Extract the (X, Y) coordinate from the center of the cell holding the provided text.  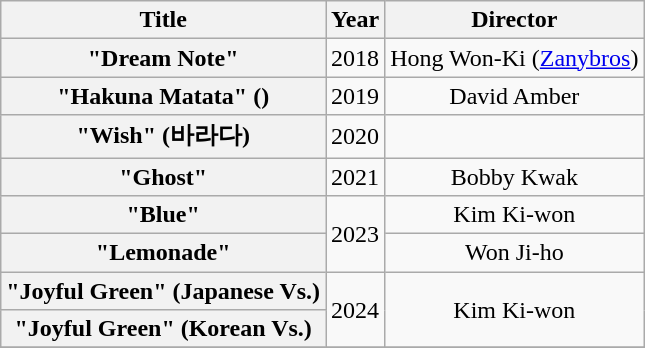
2021 (356, 177)
Hong Won-Ki (Zanybros) (514, 58)
"Dream Note" (164, 58)
"Blue" (164, 215)
2019 (356, 96)
2024 (356, 310)
Won Ji-ho (514, 253)
2020 (356, 136)
2018 (356, 58)
"Joyful Green" (Korean Vs.) (164, 329)
"Lemonade" (164, 253)
Director (514, 20)
Year (356, 20)
2023 (356, 234)
David Amber (514, 96)
"Joyful Green" (Japanese Vs.) (164, 291)
"Hakuna Matata" () (164, 96)
"Ghost" (164, 177)
Title (164, 20)
Bobby Kwak (514, 177)
"Wish" (바라다) (164, 136)
